Locate the cell with the specified text and output its [X, Y] center coordinate. 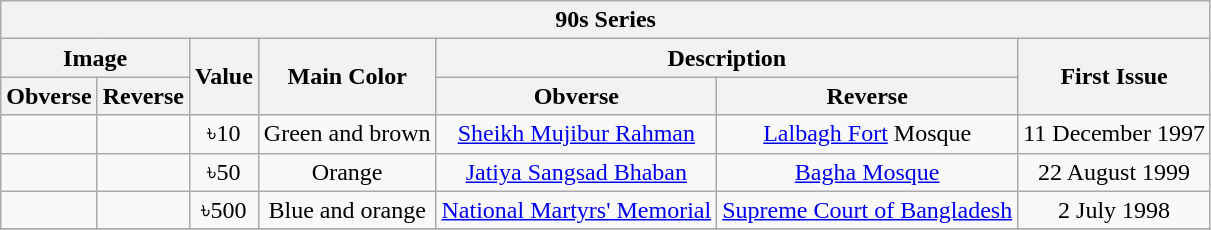
Description [727, 58]
Jatiya Sangsad Bhaban [576, 172]
11 December 1997 [1114, 134]
Lalbagh Fort Mosque [868, 134]
৳500 [224, 210]
Main Color [347, 77]
Sheikh Mujibur Rahman [576, 134]
Value [224, 77]
90s Series [606, 20]
Bagha Mosque [868, 172]
Orange [347, 172]
2 July 1998 [1114, 210]
Blue and orange [347, 210]
Green and brown [347, 134]
Image [96, 58]
৳50 [224, 172]
22 August 1999 [1114, 172]
National Martyrs' Memorial [576, 210]
First Issue [1114, 77]
Supreme Court of Bangladesh [868, 210]
৳10 [224, 134]
